Extract the [X, Y] coordinate from the center of the cell holding the provided text.  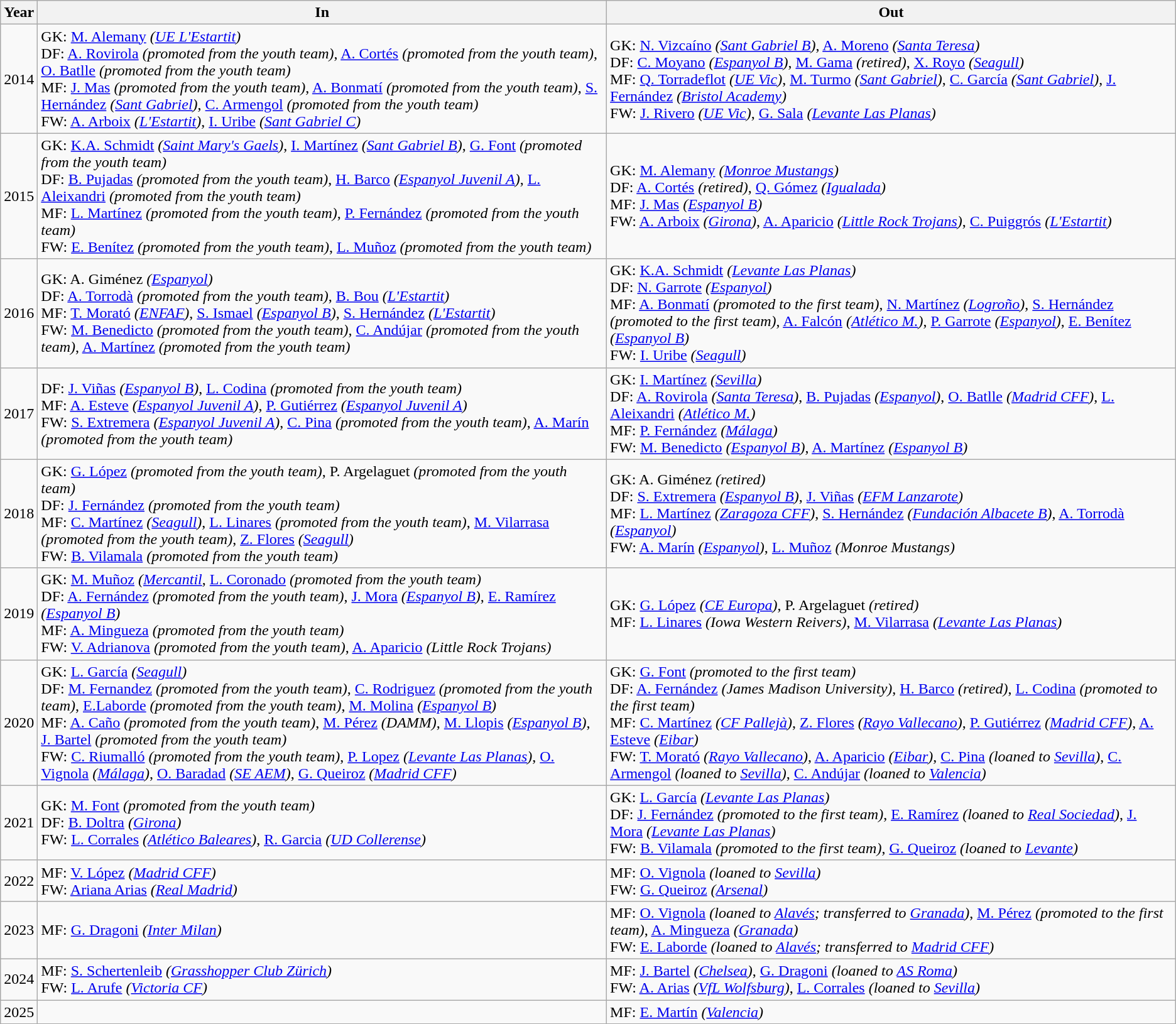
2025 [19, 1012]
In [322, 13]
GK: M. Font (promoted from the youth team) DF: B. Doltra (Girona) FW: L. Corrales (Atlético Baleares), R. Garcia (UD Collerense) [322, 823]
MF: E. Martín (Valencia) [891, 1012]
2022 [19, 881]
Year [19, 13]
2015 [19, 196]
2014 [19, 79]
2016 [19, 313]
2018 [19, 514]
2017 [19, 413]
2021 [19, 823]
MF: V. López (Madrid CFF) FW: Ariana Arias (Real Madrid) [322, 881]
2020 [19, 722]
MF: G. Dragoni (Inter Milan) [322, 930]
MF: S. Schertenleib (Grasshopper Club Zürich) FW: L. Arufe (Victoria CF) [322, 979]
2019 [19, 614]
MF: J. Bartel (Chelsea), G. Dragoni (loaned to AS Roma) FW: A. Arias (VfL Wolfsburg), L. Corrales (loaned to Sevilla) [891, 979]
Out [891, 13]
2024 [19, 979]
GK: G. López (CE Europa), P. Argelaguet (retired) MF: L. Linares (Iowa Western Reivers), M. Vilarrasa (Levante Las Planas) [891, 614]
MF: O. Vignola (loaned to Sevilla) FW: G. Queiroz (Arsenal) [891, 881]
2023 [19, 930]
